Pinpoint the cell where the given text exists, returning its [x, y] midpoint coordinate. 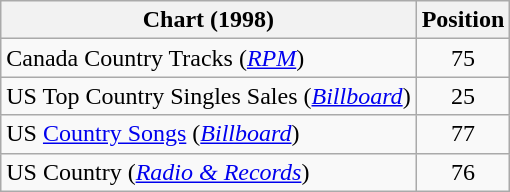
Position [463, 20]
25 [463, 96]
US Country (Radio & Records) [208, 172]
77 [463, 134]
75 [463, 58]
Canada Country Tracks (RPM) [208, 58]
Chart (1998) [208, 20]
US Top Country Singles Sales (Billboard) [208, 96]
76 [463, 172]
US Country Songs (Billboard) [208, 134]
